Pinpoint the cell where the given text exists, returning its [X, Y] midpoint coordinate. 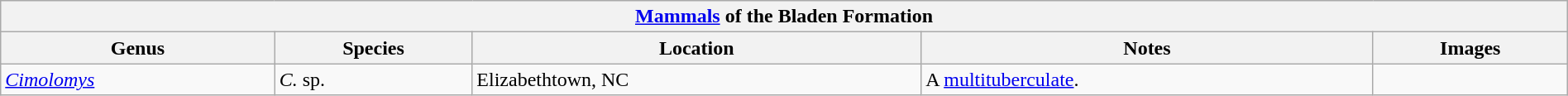
Notes [1148, 48]
C. sp. [374, 79]
Species [374, 48]
Location [696, 48]
Images [1470, 48]
Genus [137, 48]
Mammals of the Bladen Formation [784, 17]
Cimolomys [137, 79]
A multituberculate. [1148, 79]
Elizabethtown, NC [696, 79]
